Capture the cell that displays the provided text and extract its [x, y] central coordinate. 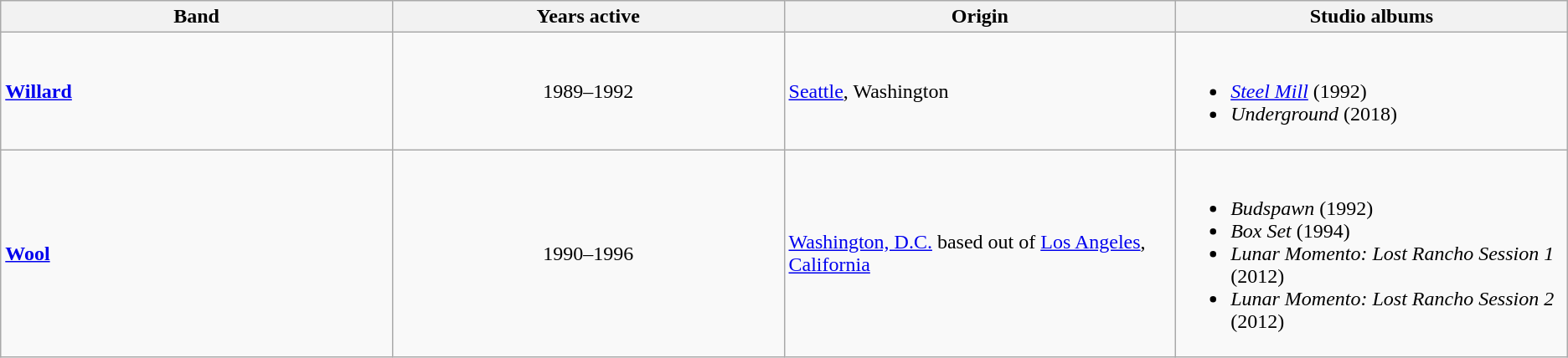
Budspawn (1992)Box Set (1994)Lunar Momento: Lost Rancho Session 1 (2012)Lunar Momento: Lost Rancho Session 2 (2012) [1372, 253]
1990–1996 [588, 253]
1989–1992 [588, 91]
Band [197, 17]
Willard [197, 91]
Studio albums [1372, 17]
Years active [588, 17]
Seattle, Washington [980, 91]
Steel Mill (1992)Underground (2018) [1372, 91]
Washington, D.C. based out of Los Angeles, California [980, 253]
Origin [980, 17]
Wool [197, 253]
